For the text-containing cell, return its midpoint in [x, y] coordinate format. 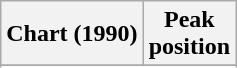
Chart (1990) [72, 34]
Peak position [189, 34]
